Determine the [x, y] coordinate at the center of the cell enclosing the given text.  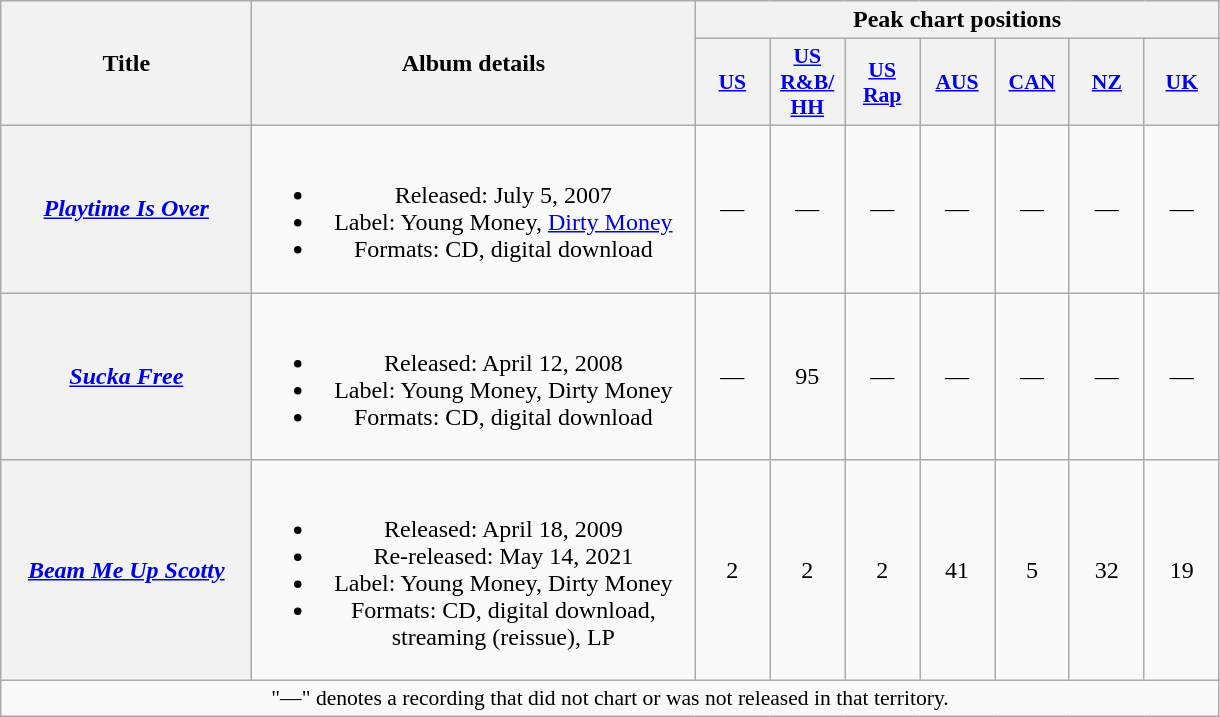
US [732, 82]
USRap [882, 82]
UK [1182, 82]
Released: July 5, 2007Label: Young Money, Dirty MoneyFormats: CD, digital download [474, 208]
NZ [1106, 82]
32 [1106, 570]
AUS [958, 82]
Sucka Free [126, 376]
Album details [474, 64]
Playtime Is Over [126, 208]
5 [1032, 570]
Peak chart positions [957, 20]
Title [126, 64]
Beam Me Up Scotty [126, 570]
Released: April 12, 2008Label: Young Money, Dirty MoneyFormats: CD, digital download [474, 376]
"—" denotes a recording that did not chart or was not released in that territory. [610, 699]
95 [808, 376]
19 [1182, 570]
41 [958, 570]
Released: April 18, 2009Re-released: May 14, 2021Label: Young Money, Dirty MoneyFormats: CD, digital download, streaming (reissue), LP [474, 570]
CAN [1032, 82]
USR&B/HH [808, 82]
